Detect which cell encompasses the target text, then output its (x, y) center coordinate. 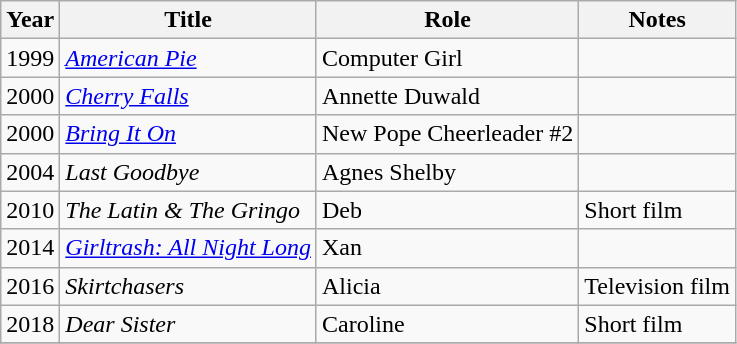
Role (447, 20)
Annette Duwald (447, 96)
American Pie (188, 58)
Computer Girl (447, 58)
Title (188, 20)
2016 (30, 286)
1999 (30, 58)
Skirtchasers (188, 286)
2014 (30, 248)
Year (30, 20)
Alicia (447, 286)
2004 (30, 172)
Xan (447, 248)
Notes (658, 20)
Caroline (447, 324)
Girltrash: All Night Long (188, 248)
Bring It On (188, 134)
Agnes Shelby (447, 172)
Last Goodbye (188, 172)
New Pope Cheerleader #2 (447, 134)
Deb (447, 210)
Television film (658, 286)
The Latin & The Gringo (188, 210)
2018 (30, 324)
Cherry Falls (188, 96)
2010 (30, 210)
Dear Sister (188, 324)
